Capture the cell that displays the provided text and extract its (x, y) central coordinate. 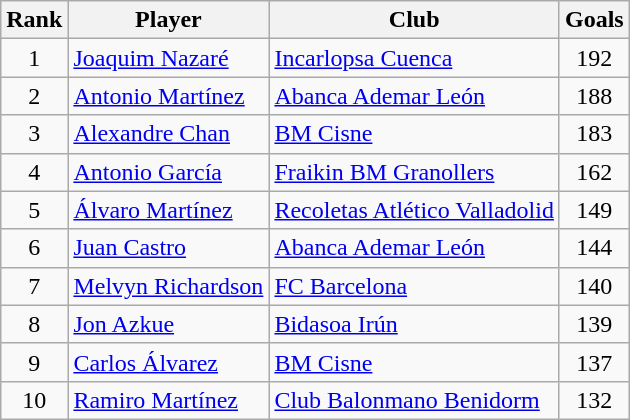
Club Balonmano Benidorm (414, 400)
132 (594, 400)
183 (594, 134)
Carlos Álvarez (168, 362)
Bidasoa Irún (414, 324)
Recoletas Atlético Valladolid (414, 210)
1 (34, 58)
7 (34, 286)
Goals (594, 20)
9 (34, 362)
8 (34, 324)
144 (594, 248)
Alexandre Chan (168, 134)
Melvyn Richardson (168, 286)
4 (34, 172)
Álvaro Martínez (168, 210)
149 (594, 210)
5 (34, 210)
Player (168, 20)
139 (594, 324)
Jon Azkue (168, 324)
137 (594, 362)
FC Barcelona (414, 286)
188 (594, 96)
Fraikin BM Granollers (414, 172)
Antonio García (168, 172)
192 (594, 58)
Club (414, 20)
2 (34, 96)
Incarlopsa Cuenca (414, 58)
Joaquim Nazaré (168, 58)
Ramiro Martínez (168, 400)
3 (34, 134)
140 (594, 286)
Rank (34, 20)
10 (34, 400)
162 (594, 172)
Juan Castro (168, 248)
Antonio Martínez (168, 96)
6 (34, 248)
